Return the [X, Y] coordinate for the center point of the cell that contains the specified text.  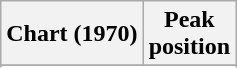
Peak position [189, 34]
Chart (1970) [72, 34]
